Provide the (x, y) coordinate of the cell's center where the given text is located.  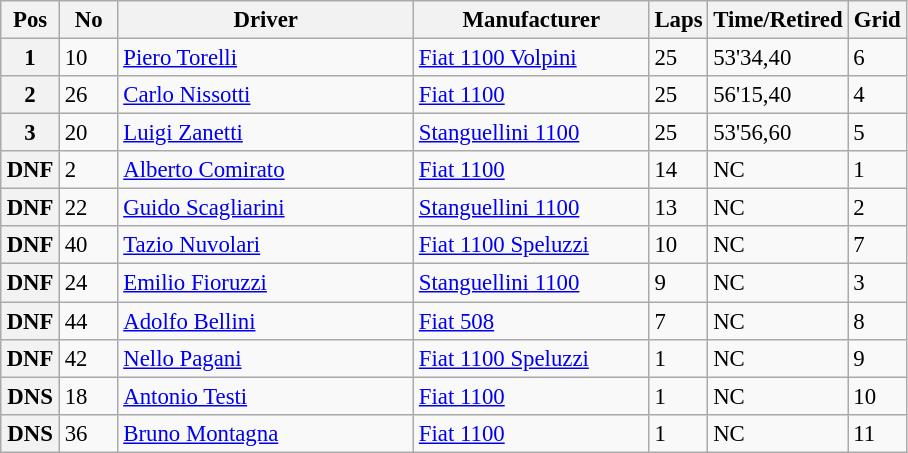
Driver (266, 20)
Grid (878, 20)
11 (878, 433)
Laps (678, 20)
13 (678, 208)
42 (88, 358)
26 (88, 95)
Emilio Fioruzzi (266, 283)
Guido Scagliarini (266, 208)
Time/Retired (778, 20)
53'56,60 (778, 133)
22 (88, 208)
No (88, 20)
4 (878, 95)
Carlo Nissotti (266, 95)
20 (88, 133)
24 (88, 283)
8 (878, 321)
53'34,40 (778, 58)
56'15,40 (778, 95)
Piero Torelli (266, 58)
18 (88, 396)
14 (678, 170)
Nello Pagani (266, 358)
36 (88, 433)
Bruno Montagna (266, 433)
Antonio Testi (266, 396)
Pos (30, 20)
5 (878, 133)
Alberto Comirato (266, 170)
Fiat 508 (532, 321)
40 (88, 245)
Fiat 1100 Volpini (532, 58)
6 (878, 58)
Luigi Zanetti (266, 133)
Tazio Nuvolari (266, 245)
44 (88, 321)
Manufacturer (532, 20)
Adolfo Bellini (266, 321)
